Locate the cell with the specified text and output its (X, Y) center coordinate. 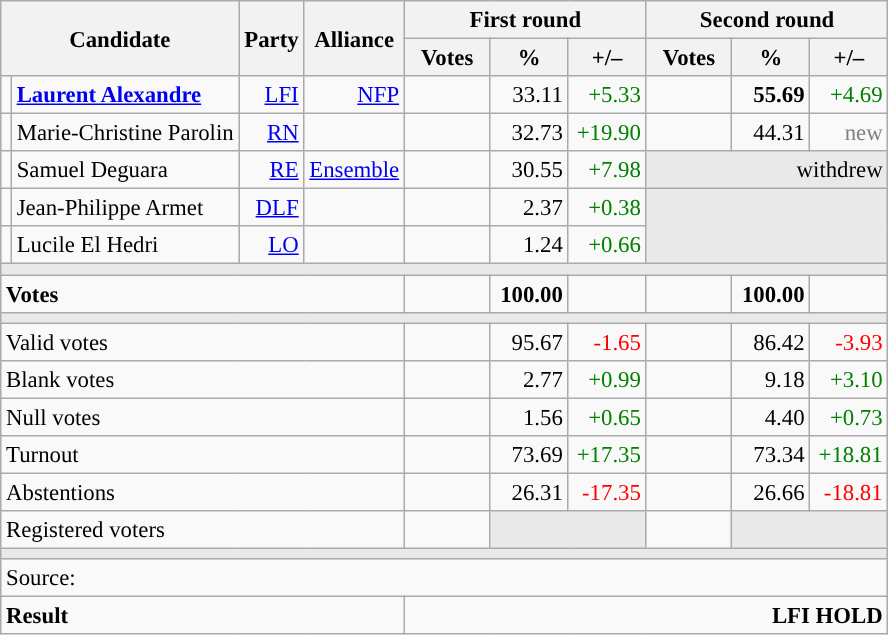
+0.38 (607, 208)
Valid votes (203, 342)
Marie-Christine Parolin (125, 133)
+3.10 (849, 379)
1.24 (529, 245)
Ensemble (354, 170)
2.37 (529, 208)
Candidate (120, 38)
Source: (444, 578)
33.11 (529, 95)
NFP (354, 95)
Result (203, 616)
32.73 (529, 133)
-3.93 (849, 342)
95.67 (529, 342)
Abstentions (203, 492)
+0.66 (607, 245)
-1.65 (607, 342)
+7.98 (607, 170)
-18.81 (849, 492)
Lucile El Hedri (125, 245)
44.31 (771, 133)
new (849, 133)
Second round (767, 20)
LO (272, 245)
RN (272, 133)
+17.35 (607, 455)
Null votes (203, 417)
55.69 (771, 95)
Jean-Philippe Armet (125, 208)
Party (272, 38)
+18.81 (849, 455)
2.77 (529, 379)
Registered voters (203, 530)
26.31 (529, 492)
Turnout (203, 455)
withdrew (767, 170)
LFI (272, 95)
1.56 (529, 417)
+4.69 (849, 95)
26.66 (771, 492)
LFI HOLD (646, 616)
DLF (272, 208)
+0.73 (849, 417)
+5.33 (607, 95)
73.69 (529, 455)
+19.90 (607, 133)
RE (272, 170)
86.42 (771, 342)
Blank votes (203, 379)
+0.99 (607, 379)
30.55 (529, 170)
First round (525, 20)
9.18 (771, 379)
Samuel Deguara (125, 170)
Laurent Alexandre (125, 95)
+0.65 (607, 417)
73.34 (771, 455)
4.40 (771, 417)
-17.35 (607, 492)
Alliance (354, 38)
